Capture the cell that displays the provided text and extract its (x, y) central coordinate. 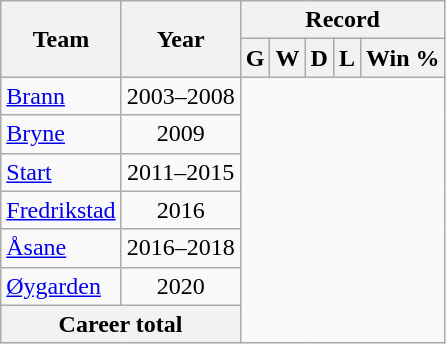
W (288, 58)
Record (342, 20)
Win % (402, 58)
L (346, 58)
2011–2015 (180, 172)
Brann (61, 96)
Year (180, 39)
2016 (180, 210)
Bryne (61, 134)
Åsane (61, 248)
2003–2008 (180, 96)
2016–2018 (180, 248)
Career total (120, 324)
2009 (180, 134)
G (255, 58)
Team (61, 39)
Start (61, 172)
2020 (180, 286)
D (319, 58)
Fredrikstad (61, 210)
Øygarden (61, 286)
